Identify which cell holds the provided text, then report its (X, Y) central coordinate. 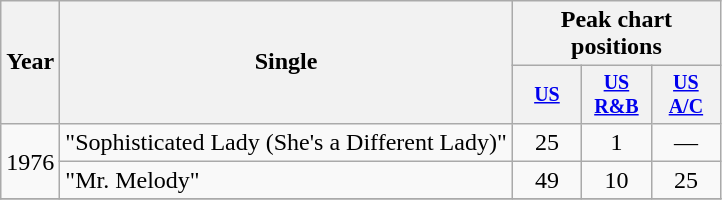
— (686, 142)
Peak chart positions (616, 34)
"Mr. Melody" (286, 180)
"Sophisticated Lady (She's a Different Lady)" (286, 142)
10 (616, 180)
1976 (30, 161)
Year (30, 62)
1 (616, 142)
US (546, 94)
USA/C (686, 94)
49 (546, 180)
USR&B (616, 94)
Single (286, 62)
